Detect which cell encompasses the target text, then output its [X, Y] center coordinate. 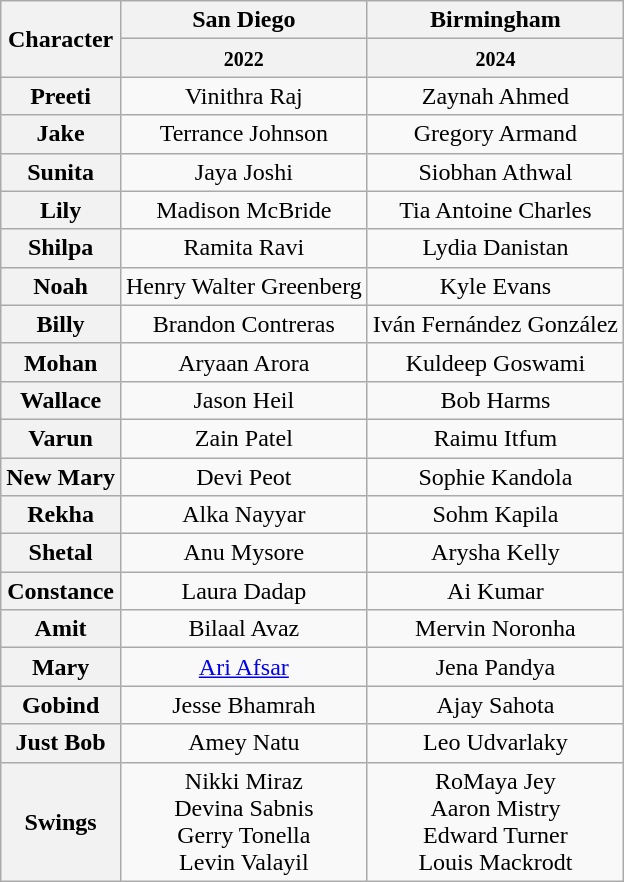
Noah [61, 286]
Madison McBride [244, 210]
Just Bob [61, 743]
Sohm Kapila [495, 515]
Ari Afsar [244, 667]
Jena Pandya [495, 667]
Anu Mysore [244, 553]
Birmingham [495, 20]
Shilpa [61, 248]
Bilaal Avaz [244, 629]
Henry Walter Greenberg [244, 286]
Ai Kumar [495, 591]
Raimu Itfum [495, 438]
Lily [61, 210]
Devi Peot [244, 477]
2024 [495, 58]
Laura Dadap [244, 591]
Constance [61, 591]
New Mary [61, 477]
San Diego [244, 20]
Nikki MirazDevina SabnisGerry TonellaLevin Valayil [244, 822]
2022 [244, 58]
Wallace [61, 400]
Zaynah Ahmed [495, 96]
Amit [61, 629]
Mary [61, 667]
Sophie Kandola [495, 477]
Rekha [61, 515]
Aryaan Arora [244, 362]
Vinithra Raj [244, 96]
Kuldeep Goswami [495, 362]
Bob Harms [495, 400]
Siobhan Athwal [495, 172]
Lydia Danistan [495, 248]
Ajay Sahota [495, 705]
Terrance Johnson [244, 134]
Shetal [61, 553]
Ramita Ravi [244, 248]
Preeti [61, 96]
Billy [61, 324]
Arysha Kelly [495, 553]
Amey Natu [244, 743]
Brandon Contreras [244, 324]
Alka Nayyar [244, 515]
Sunita [61, 172]
RoMaya JeyAaron MistryEdward TurnerLouis Mackrodt [495, 822]
Leo Udvarlaky [495, 743]
Jason Heil [244, 400]
Tia Antoine Charles [495, 210]
Iván Fernández González [495, 324]
Character [61, 39]
Zain Patel [244, 438]
Varun [61, 438]
Gobind [61, 705]
Jake [61, 134]
Jesse Bhamrah [244, 705]
Swings [61, 822]
Mohan [61, 362]
Jaya Joshi [244, 172]
Mervin Noronha [495, 629]
Gregory Armand [495, 134]
Kyle Evans [495, 286]
